Locate the cell with the specified text and output its [x, y] center coordinate. 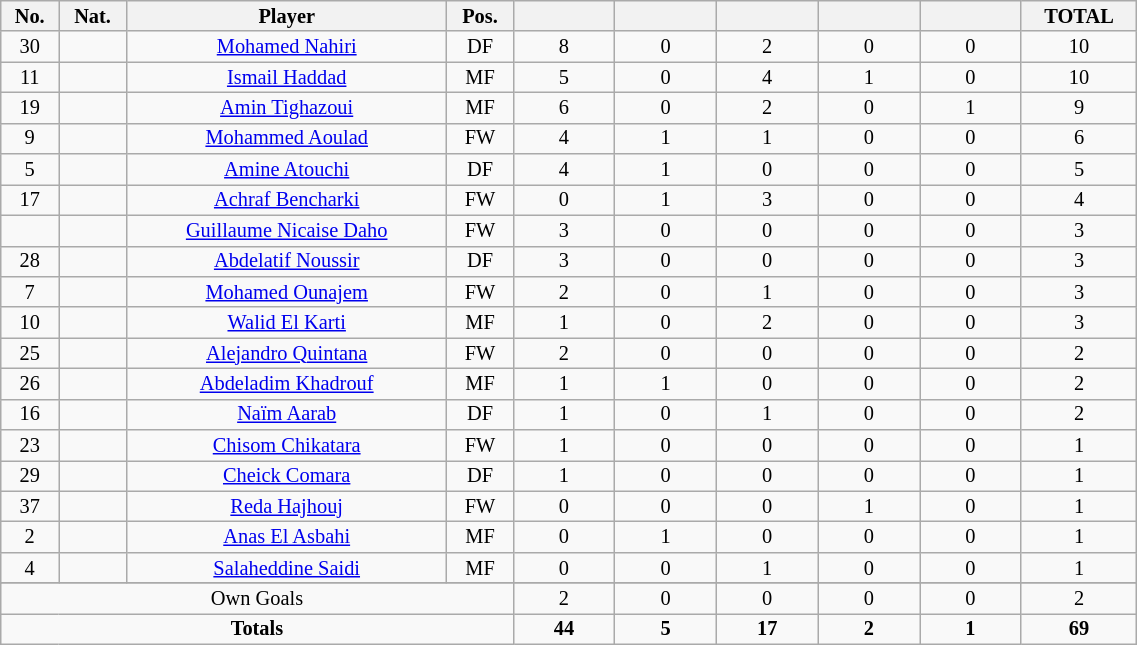
Mohamed Nahiri [286, 46]
11 [30, 78]
Salaheddine Saidi [286, 568]
Mohamed Ounajem [286, 292]
Walid El Karti [286, 322]
30 [30, 46]
69 [1079, 628]
TOTAL [1079, 16]
25 [30, 354]
19 [30, 108]
Abdelatif Noussir [286, 262]
23 [30, 446]
Nat. [93, 16]
7 [30, 292]
Naïm Aarab [286, 414]
Player [286, 16]
Abdeladim Khadrouf [286, 384]
No. [30, 16]
Chisom Chikatara [286, 446]
Mohammed Aoulad [286, 138]
44 [564, 628]
26 [30, 384]
Amin Tighazoui [286, 108]
28 [30, 262]
Guillaume Nicaise Daho [286, 230]
Achraf Bencharki [286, 200]
37 [30, 506]
Totals [257, 628]
Reda Hajhouj [286, 506]
Anas El Asbahi [286, 538]
Amine Atouchi [286, 170]
Own Goals [257, 598]
Ismail Haddad [286, 78]
16 [30, 414]
Alejandro Quintana [286, 354]
Cheick Comara [286, 476]
29 [30, 476]
Pos. [480, 16]
8 [564, 46]
